Extract the (x, y) coordinate from the center of the cell holding the provided text.  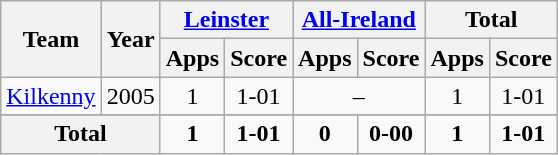
0 (325, 134)
0-00 (391, 134)
Leinster (226, 20)
– (359, 96)
Kilkenny (51, 96)
Team (51, 39)
All-Ireland (359, 20)
Year (130, 39)
2005 (130, 96)
